Scan for the cell matching the given text and deliver its (x, y) coordinate at center. 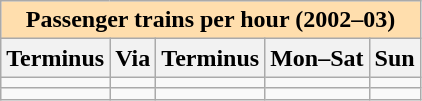
Via (133, 58)
Mon–Sat (317, 58)
Sun (394, 58)
Passenger trains per hour (2002–03) (210, 20)
